Return the [x, y] coordinate for the center point of the cell that contains the specified text.  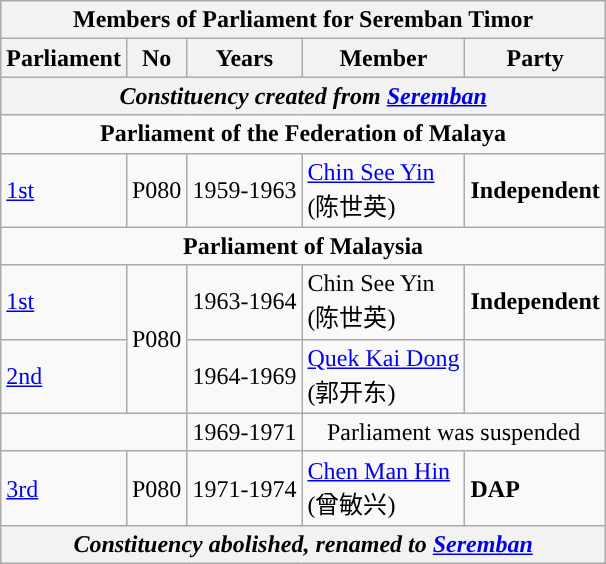
1964-1969 [244, 376]
1963-1964 [244, 302]
Quek Kai Dong (郭开东) [384, 376]
Parliament [64, 58]
1971-1974 [244, 488]
Years [244, 58]
Parliament was suspended [454, 432]
Parliament of the Federation of Malaya [304, 134]
2nd [64, 376]
3rd [64, 488]
Member [384, 58]
Constituency abolished, renamed to Seremban [304, 544]
Parliament of Malaysia [304, 246]
DAP [535, 488]
Constituency created from Seremban [304, 96]
No [156, 58]
1959-1963 [244, 190]
Chen Man Hin (曾敏兴) [384, 488]
1969-1971 [244, 432]
Party [535, 58]
Members of Parliament for Seremban Timor [304, 20]
